Output the [X, Y] coordinate of the center of the cell containing the given text.  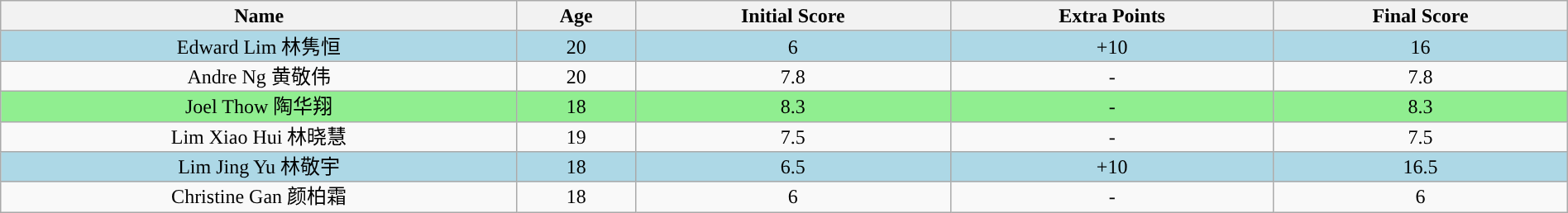
Age [576, 17]
Extra Points [1112, 17]
Joel Thow 陶华翔 [260, 106]
16.5 [1421, 167]
16 [1421, 46]
Initial Score [793, 17]
Name [260, 17]
19 [576, 137]
Lim Xiao Hui 林晓慧 [260, 137]
Christine Gan 颜柏霜 [260, 196]
6.5 [793, 167]
Lim Jing Yu 林敬宇 [260, 167]
Andre Ng 黄敬伟 [260, 76]
Final Score [1421, 17]
Edward Lim 林隽恒 [260, 46]
